Search for the cell housing the specified text and yield its (x, y) center coordinate. 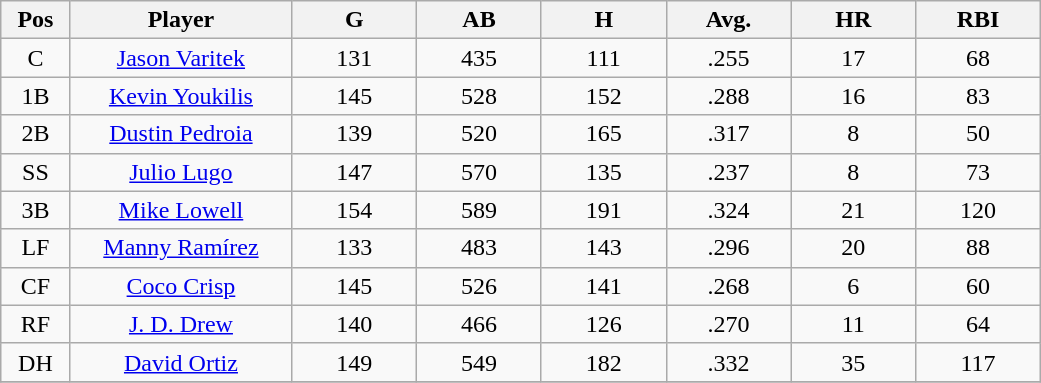
526 (480, 286)
Julio Lugo (181, 172)
J. D. Drew (181, 324)
Mike Lowell (181, 210)
Kevin Youkilis (181, 96)
David Ortiz (181, 362)
16 (854, 96)
.317 (728, 134)
SS (36, 172)
Manny Ramírez (181, 248)
73 (978, 172)
Dustin Pedroia (181, 134)
117 (978, 362)
AB (480, 20)
DH (36, 362)
11 (854, 324)
50 (978, 134)
528 (480, 96)
141 (604, 286)
133 (354, 248)
20 (854, 248)
131 (354, 58)
Pos (36, 20)
549 (480, 362)
.237 (728, 172)
154 (354, 210)
1B (36, 96)
H (604, 20)
RF (36, 324)
Coco Crisp (181, 286)
2B (36, 134)
Player (181, 20)
3B (36, 210)
589 (480, 210)
CF (36, 286)
147 (354, 172)
.288 (728, 96)
435 (480, 58)
Jason Varitek (181, 58)
60 (978, 286)
C (36, 58)
.268 (728, 286)
.296 (728, 248)
88 (978, 248)
.255 (728, 58)
.270 (728, 324)
483 (480, 248)
HR (854, 20)
68 (978, 58)
520 (480, 134)
LF (36, 248)
191 (604, 210)
126 (604, 324)
135 (604, 172)
165 (604, 134)
Avg. (728, 20)
182 (604, 362)
G (354, 20)
139 (354, 134)
152 (604, 96)
143 (604, 248)
35 (854, 362)
6 (854, 286)
140 (354, 324)
83 (978, 96)
111 (604, 58)
.332 (728, 362)
.324 (728, 210)
149 (354, 362)
120 (978, 210)
RBI (978, 20)
466 (480, 324)
21 (854, 210)
64 (978, 324)
17 (854, 58)
570 (480, 172)
